From the cell containing the given text, extract its center point as [x, y] coordinate. 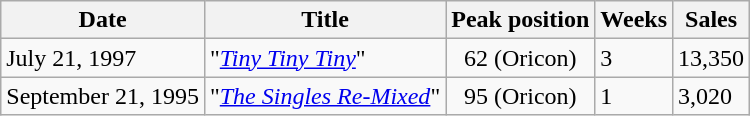
13,350 [712, 58]
3 [634, 58]
July 21, 1997 [103, 58]
Peak position [520, 20]
Title [324, 20]
62 (Oricon) [520, 58]
"The Singles Re-Mixed" [324, 96]
Weeks [634, 20]
3,020 [712, 96]
95 (Oricon) [520, 96]
"Tiny Tiny Tiny" [324, 58]
September 21, 1995 [103, 96]
1 [634, 96]
Sales [712, 20]
Date [103, 20]
